Capture the cell that displays the provided text and extract its [x, y] central coordinate. 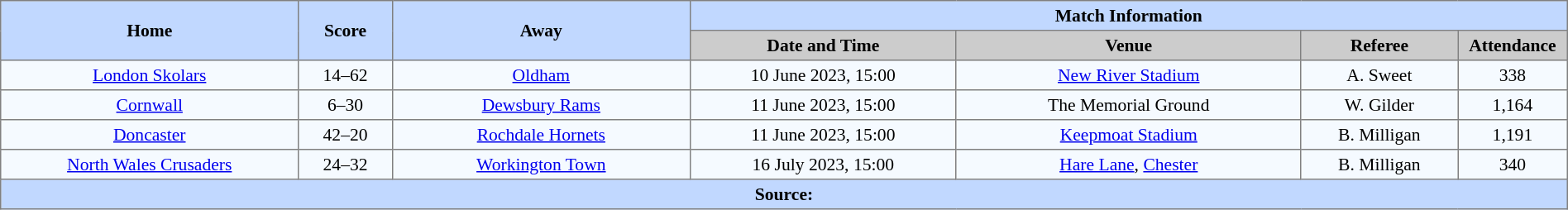
London Skolars [150, 75]
1,191 [1513, 135]
Date and Time [823, 45]
Oldham [541, 75]
Workington Town [541, 165]
340 [1513, 165]
Referee [1379, 45]
Doncaster [150, 135]
6–30 [346, 105]
New River Stadium [1128, 75]
Venue [1128, 45]
Source: [784, 194]
Hare Lane, Chester [1128, 165]
10 June 2023, 15:00 [823, 75]
Dewsbury Rams [541, 105]
The Memorial Ground [1128, 105]
W. Gilder [1379, 105]
A. Sweet [1379, 75]
1,164 [1513, 105]
338 [1513, 75]
42–20 [346, 135]
Cornwall [150, 105]
14–62 [346, 75]
Score [346, 31]
16 July 2023, 15:00 [823, 165]
Rochdale Hornets [541, 135]
Home [150, 31]
Away [541, 31]
Match Information [1128, 16]
24–32 [346, 165]
Keepmoat Stadium [1128, 135]
Attendance [1513, 45]
North Wales Crusaders [150, 165]
